From the cell containing the given text, extract its center point as [X, Y] coordinate. 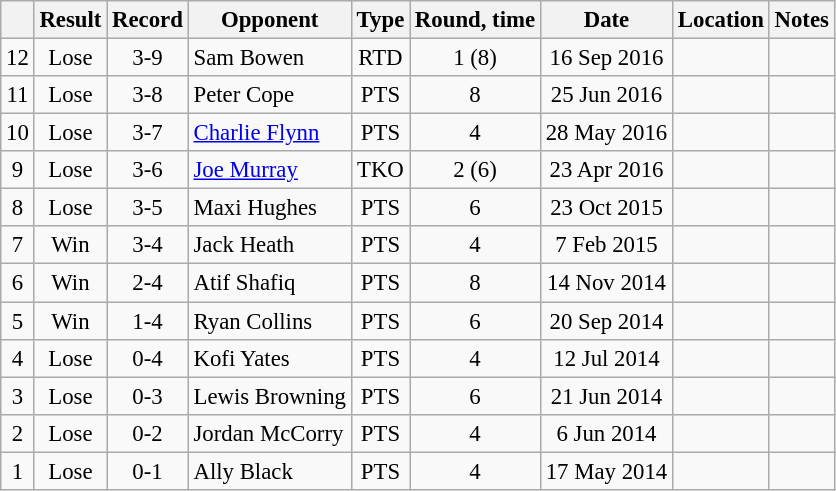
2 [18, 433]
16 Sep 2016 [606, 58]
Jordan McCorry [270, 433]
Jack Heath [270, 245]
17 May 2014 [606, 471]
25 Jun 2016 [606, 95]
Location [722, 20]
10 [18, 133]
23 Oct 2015 [606, 208]
Date [606, 20]
Type [380, 20]
3-6 [148, 170]
Opponent [270, 20]
Joe Murray [270, 170]
Atif Shafiq [270, 283]
1-4 [148, 321]
0-4 [148, 358]
Maxi Hughes [270, 208]
28 May 2016 [606, 133]
0-1 [148, 471]
3-9 [148, 58]
Ally Black [270, 471]
2 (6) [476, 170]
Peter Cope [270, 95]
Result [70, 20]
RTD [380, 58]
3 [18, 396]
23 Apr 2016 [606, 170]
1 [18, 471]
0-3 [148, 396]
11 [18, 95]
7 Feb 2015 [606, 245]
12 Jul 2014 [606, 358]
20 Sep 2014 [606, 321]
3-7 [148, 133]
Kofi Yates [270, 358]
3-4 [148, 245]
21 Jun 2014 [606, 396]
0-2 [148, 433]
Record [148, 20]
1 (8) [476, 58]
14 Nov 2014 [606, 283]
Lewis Browning [270, 396]
6 Jun 2014 [606, 433]
9 [18, 170]
Notes [802, 20]
2-4 [148, 283]
12 [18, 58]
Charlie Flynn [270, 133]
3-5 [148, 208]
TKO [380, 170]
Ryan Collins [270, 321]
3-8 [148, 95]
5 [18, 321]
Sam Bowen [270, 58]
7 [18, 245]
Round, time [476, 20]
